Provide the [X, Y] coordinate of the cell's center where the given text is located.  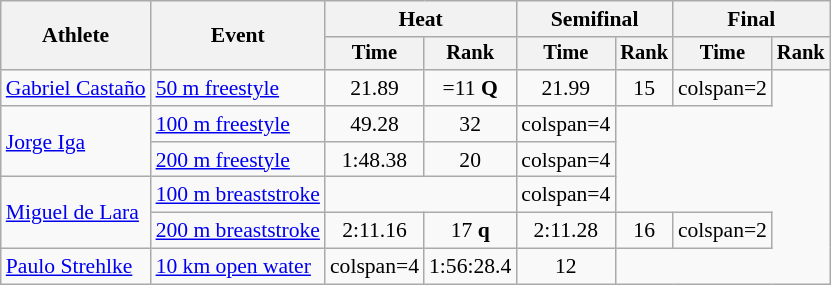
100 m freestyle [238, 124]
Heat [420, 19]
=11 Q [470, 88]
50 m freestyle [238, 88]
16 [644, 231]
200 m freestyle [238, 160]
10 km open water [238, 267]
2:11.16 [374, 231]
21.99 [566, 88]
Final [752, 19]
Paulo Strehlke [76, 267]
21.89 [374, 88]
Semifinal [594, 19]
Jorge Iga [76, 142]
Gabriel Castaño [76, 88]
100 m breaststroke [238, 195]
2:11.28 [566, 231]
49.28 [374, 124]
20 [470, 160]
17 q [470, 231]
Event [238, 36]
15 [644, 88]
Athlete [76, 36]
12 [566, 267]
1:48.38 [374, 160]
1:56:28.4 [470, 267]
Miguel de Lara [76, 212]
32 [470, 124]
200 m breaststroke [238, 231]
